Search for the cell housing the specified text and yield its [x, y] center coordinate. 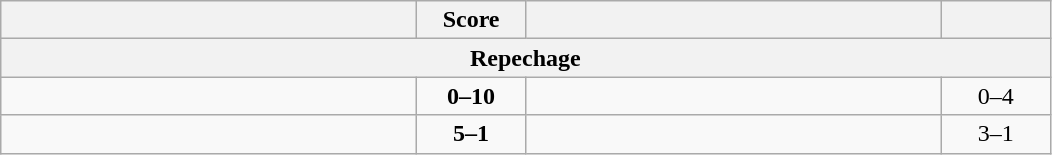
5–1 [472, 134]
0–4 [996, 96]
Repechage [526, 58]
Score [472, 20]
3–1 [996, 134]
0–10 [472, 96]
